For the text-containing cell, return its midpoint in [X, Y] coordinate format. 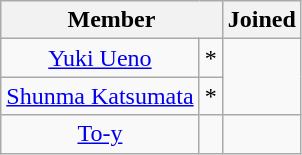
Member [112, 20]
Shunma Katsumata [100, 96]
To-y [100, 134]
Yuki Ueno [100, 58]
Joined [262, 20]
